Return the (X, Y) coordinate for the center point of the cell that contains the specified text.  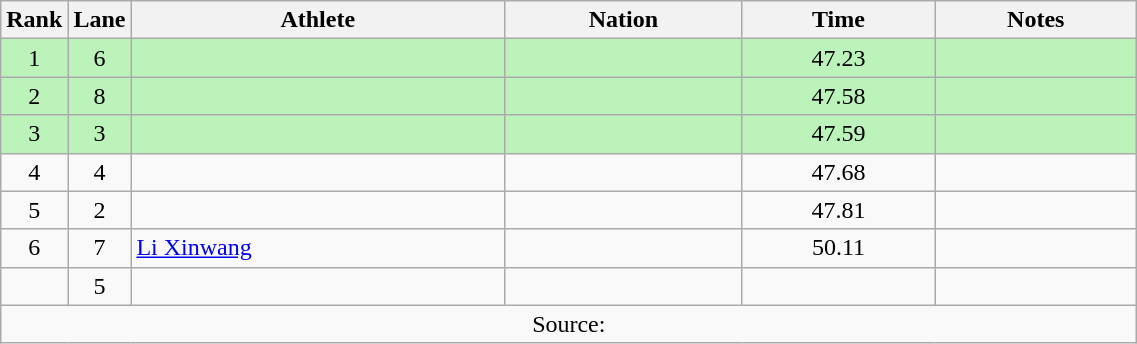
47.81 (838, 210)
Nation (624, 20)
Source: (569, 324)
47.59 (838, 134)
50.11 (838, 248)
8 (100, 96)
Athlete (318, 20)
Li Xinwang (318, 248)
7 (100, 248)
47.68 (838, 172)
Lane (100, 20)
47.23 (838, 58)
47.58 (838, 96)
Notes (1036, 20)
1 (34, 58)
Rank (34, 20)
Time (838, 20)
